Locate the cell with the specified text and output its (x, y) center coordinate. 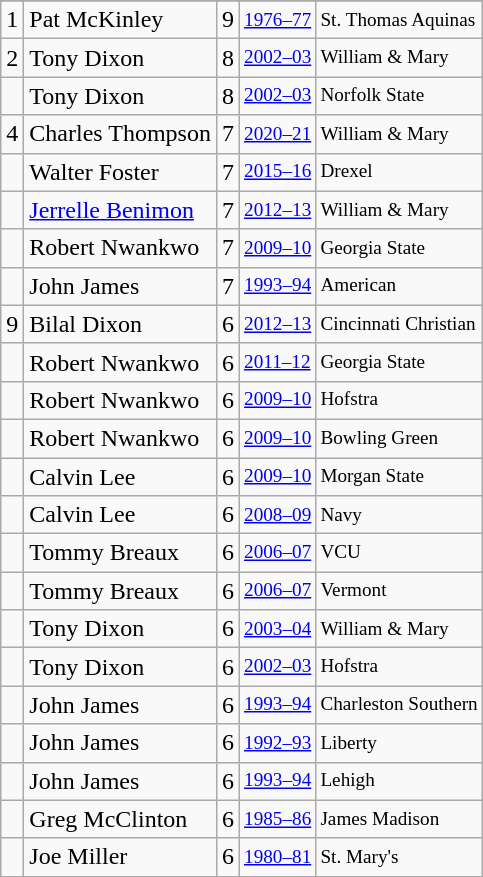
American (399, 286)
Charles Thompson (120, 134)
2 (12, 58)
James Madison (399, 819)
VCU (399, 553)
2008–09 (277, 515)
Bowling Green (399, 438)
Vermont (399, 591)
1992–93 (277, 743)
Jerrelle Benimon (120, 210)
Navy (399, 515)
2011–12 (277, 362)
Liberty (399, 743)
4 (12, 134)
1976–77 (277, 20)
Pat McKinley (120, 20)
Cincinnati Christian (399, 324)
Joe Miller (120, 857)
Charleston Southern (399, 705)
Walter Foster (120, 172)
Norfolk State (399, 96)
Greg McClinton (120, 819)
Bilal Dixon (120, 324)
Lehigh (399, 781)
2020–21 (277, 134)
Drexel (399, 172)
St. Mary's (399, 857)
Morgan State (399, 477)
1980–81 (277, 857)
1 (12, 20)
St. Thomas Aquinas (399, 20)
1985–86 (277, 819)
2003–04 (277, 629)
2015–16 (277, 172)
